Pinpoint the cell where the given text exists, returning its (X, Y) midpoint coordinate. 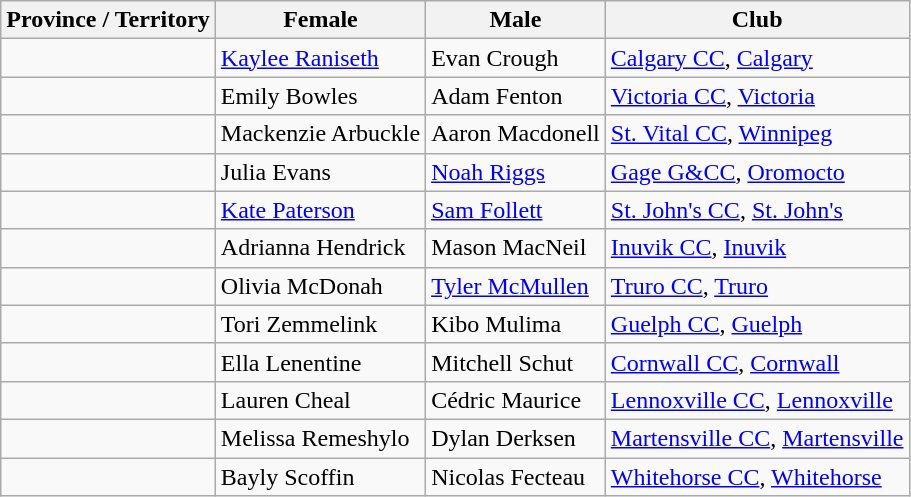
Mackenzie Arbuckle (320, 134)
Dylan Derksen (516, 438)
Mitchell Schut (516, 362)
Kibo Mulima (516, 324)
Female (320, 20)
Julia Evans (320, 172)
Emily Bowles (320, 96)
Male (516, 20)
Cédric Maurice (516, 400)
Kaylee Raniseth (320, 58)
Melissa Remeshylo (320, 438)
Lauren Cheal (320, 400)
Gage G&CC, Oromocto (757, 172)
St. John's CC, St. John's (757, 210)
Nicolas Fecteau (516, 477)
Cornwall CC, Cornwall (757, 362)
Noah Riggs (516, 172)
Whitehorse CC, Whitehorse (757, 477)
Inuvik CC, Inuvik (757, 248)
Lennoxville CC, Lennoxville (757, 400)
Evan Crough (516, 58)
Bayly Scoffin (320, 477)
Victoria CC, Victoria (757, 96)
Sam Follett (516, 210)
Tyler McMullen (516, 286)
Province / Territory (108, 20)
Truro CC, Truro (757, 286)
St. Vital CC, Winnipeg (757, 134)
Guelph CC, Guelph (757, 324)
Ella Lenentine (320, 362)
Martensville CC, Martensville (757, 438)
Tori Zemmelink (320, 324)
Mason MacNeil (516, 248)
Adam Fenton (516, 96)
Olivia McDonah (320, 286)
Kate Paterson (320, 210)
Adrianna Hendrick (320, 248)
Aaron Macdonell (516, 134)
Club (757, 20)
Calgary CC, Calgary (757, 58)
